Extract the [X, Y] coordinate from the center of the cell holding the provided text.  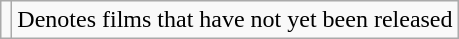
Denotes films that have not yet been released [235, 20]
